Determine the (X, Y) coordinate at the center of the cell enclosing the given text.  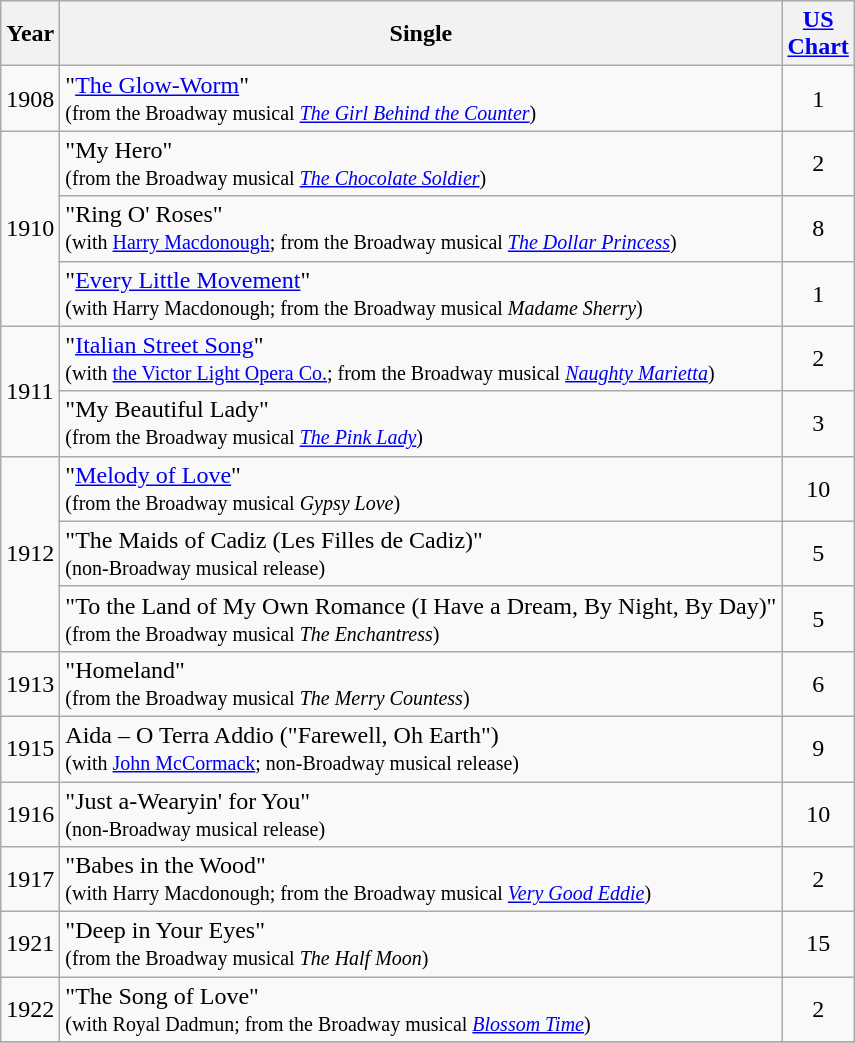
"To the Land of My Own Romance (I Have a Dream, By Night, By Day)" (from the Broadway musical The Enchantress) (421, 618)
"Ring O' Roses" (with Harry Macdonough; from the Broadway musical The Dollar Princess) (421, 228)
Single (421, 34)
6 (818, 684)
"Italian Street Song" (with the Victor Light Opera Co.; from the Broadway musical Naughty Marietta) (421, 358)
9 (818, 748)
"Just a-Wearyin' for You" (non-Broadway musical release) (421, 814)
3 (818, 424)
1911 (30, 391)
"My Beautiful Lady" (from the Broadway musical The Pink Lady) (421, 424)
15 (818, 944)
1915 (30, 748)
USChart (818, 34)
"Homeland" (from the Broadway musical The Merry Countess) (421, 684)
1908 (30, 98)
1910 (30, 228)
"Babes in the Wood" (with Harry Macdonough; from the Broadway musical Very Good Eddie) (421, 880)
1913 (30, 684)
"The Maids of Cadiz (Les Filles de Cadiz)" (non-Broadway musical release) (421, 554)
"Melody of Love" (from the Broadway musical Gypsy Love) (421, 488)
Year (30, 34)
1917 (30, 880)
Aida – O Terra Addio ("Farewell, Oh Earth") (with John McCormack; non-Broadway musical release) (421, 748)
8 (818, 228)
1912 (30, 554)
1921 (30, 944)
"The Song of Love" (with Royal Dadmun; from the Broadway musical Blossom Time) (421, 1010)
1916 (30, 814)
1922 (30, 1010)
"Deep in Your Eyes" (from the Broadway musical The Half Moon) (421, 944)
"My Hero" (from the Broadway musical The Chocolate Soldier) (421, 164)
"Every Little Movement" (with Harry Macdonough; from the Broadway musical Madame Sherry) (421, 294)
"The Glow-Worm" (from the Broadway musical The Girl Behind the Counter) (421, 98)
